Detect which cell encompasses the target text, then output its [X, Y] center coordinate. 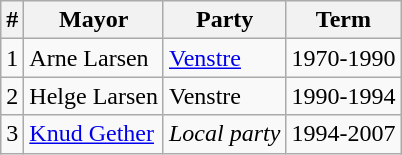
Knud Gether [94, 134]
2 [12, 96]
# [12, 20]
1994-2007 [344, 134]
1970-1990 [344, 58]
Mayor [94, 20]
Party [224, 20]
Helge Larsen [94, 96]
1990-1994 [344, 96]
Term [344, 20]
Arne Larsen [94, 58]
1 [12, 58]
Local party [224, 134]
3 [12, 134]
